For the text-containing cell, return its midpoint in [x, y] coordinate format. 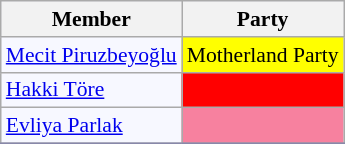
Evliya Parlak [92, 126]
Mecit Piruzbeyoğlu [92, 55]
Motherland Party [263, 55]
Hakki Töre [92, 90]
Member [92, 19]
Party [263, 19]
